For the text-containing cell, return its midpoint in (x, y) coordinate format. 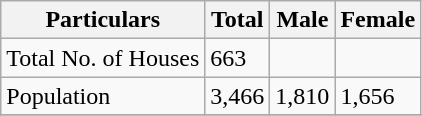
Total (238, 20)
Female (378, 20)
1,656 (378, 96)
Population (103, 96)
3,466 (238, 96)
Total No. of Houses (103, 58)
Male (302, 20)
1,810 (302, 96)
663 (238, 58)
Particulars (103, 20)
